Scan for the cell matching the given text and deliver its (X, Y) coordinate at center. 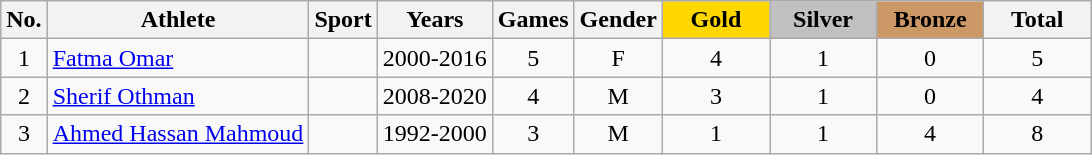
2 (24, 96)
Bronze (930, 20)
Years (434, 20)
Athlete (178, 20)
2008-2020 (434, 96)
Sherif Othman (178, 96)
F (618, 58)
1992-2000 (434, 134)
Gold (716, 20)
No. (24, 20)
2000-2016 (434, 58)
Gender (618, 20)
Silver (824, 20)
Sport (343, 20)
Ahmed Hassan Mahmoud (178, 134)
8 (1038, 134)
Fatma Omar (178, 58)
Games (533, 20)
Total (1038, 20)
